Find where the given text appears and provide that cell's center as [X, Y] coordinate. 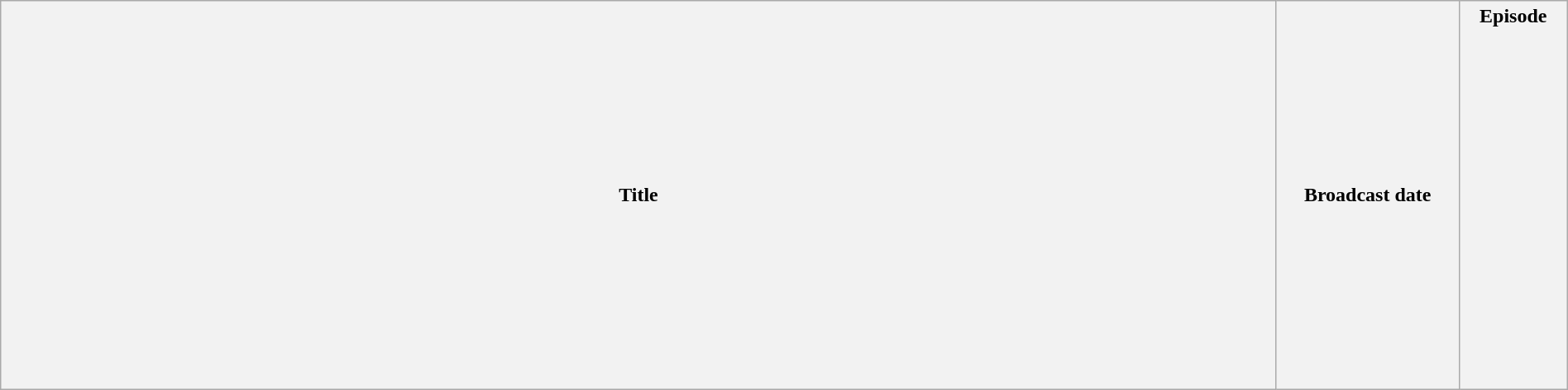
Episode [1513, 195]
Title [638, 195]
Broadcast date [1368, 195]
